Extract the (x, y) coordinate from the center of the cell holding the provided text.  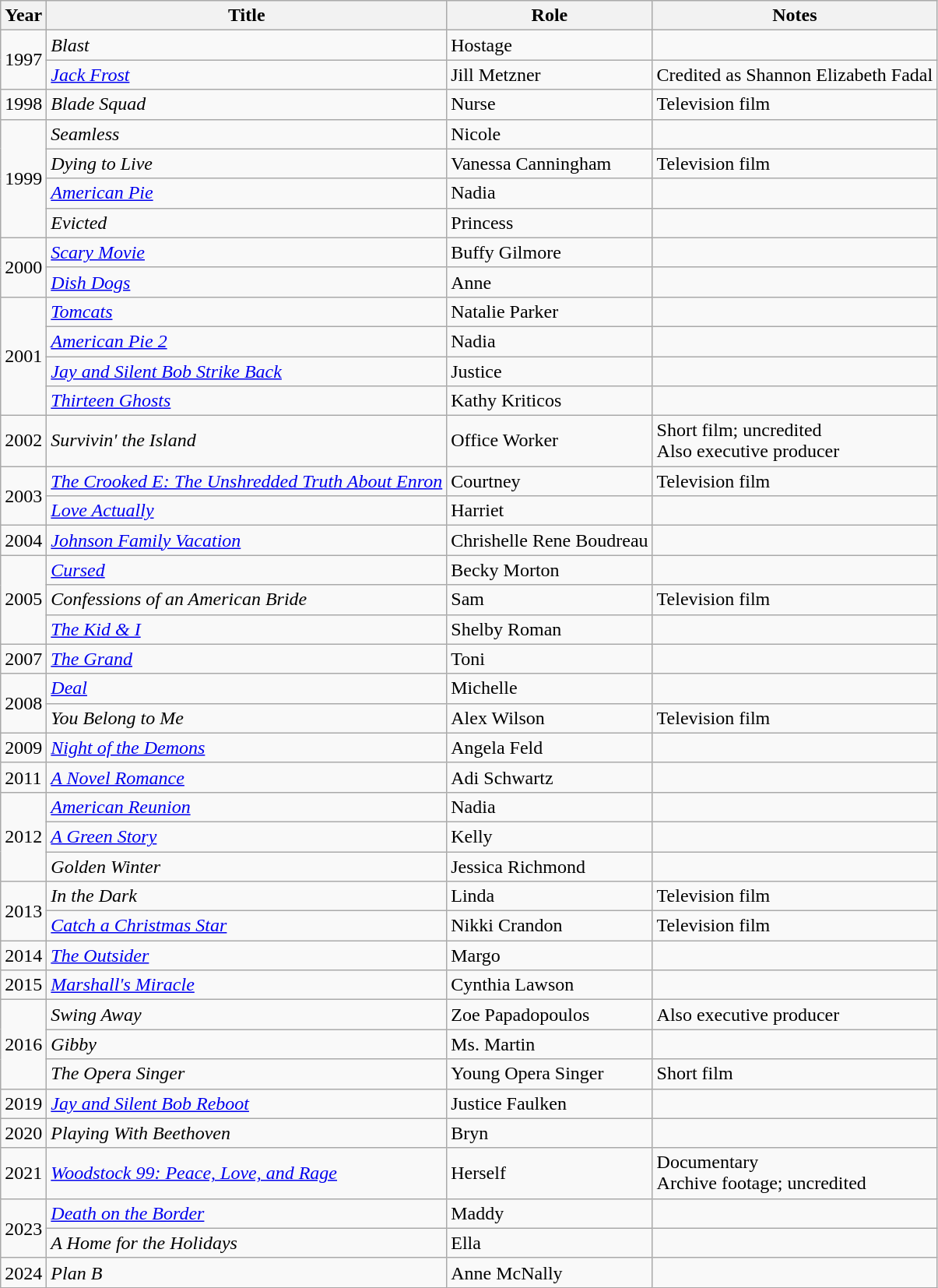
Jay and Silent Bob Reboot (247, 1103)
Michelle (550, 688)
Tomcats (247, 311)
Kelly (550, 836)
2009 (23, 748)
Playing With Beethoven (247, 1133)
Nurse (550, 104)
Justice (550, 371)
2013 (23, 911)
Ms. Martin (550, 1044)
2023 (23, 1228)
Scary Movie (247, 252)
Death on the Border (247, 1213)
Jay and Silent Bob Strike Back (247, 371)
Harriet (550, 511)
2019 (23, 1103)
2008 (23, 703)
American Reunion (247, 807)
DocumentaryArchive footage; uncredited (795, 1173)
2000 (23, 267)
Gibby (247, 1044)
Night of the Demons (247, 748)
Jill Metzner (550, 75)
2002 (23, 441)
Vanessa Canningham (550, 164)
Young Opera Singer (550, 1074)
Jessica Richmond (550, 867)
In the Dark (247, 896)
Deal (247, 688)
The Crooked E: The Unshredded Truth About Enron (247, 481)
Office Worker (550, 441)
Anne (550, 282)
2021 (23, 1173)
2004 (23, 540)
Hostage (550, 45)
Shelby Roman (550, 629)
Confessions of an American Bride (247, 600)
Dish Dogs (247, 282)
Ella (550, 1243)
Credited as Shannon Elizabeth Fadal (795, 75)
Survivin' the Island (247, 441)
Year (23, 16)
Chrishelle Rene Boudreau (550, 540)
Dying to Live (247, 164)
Toni (550, 659)
Adi Schwartz (550, 777)
Margo (550, 955)
2011 (23, 777)
The Grand (247, 659)
The Outsider (247, 955)
Role (550, 16)
The Kid & I (247, 629)
Nicole (550, 134)
Alex Wilson (550, 718)
You Belong to Me (247, 718)
Buffy Gilmore (550, 252)
2020 (23, 1133)
Golden Winter (247, 867)
Justice Faulken (550, 1103)
Maddy (550, 1213)
Also executive producer (795, 1015)
Love Actually (247, 511)
Princess (550, 223)
Cursed (247, 570)
Notes (795, 16)
Plan B (247, 1272)
Woodstock 99: Peace, Love, and Rage (247, 1173)
Becky Morton (550, 570)
2007 (23, 659)
2012 (23, 836)
Herself (550, 1173)
Blade Squad (247, 104)
Marshall's Miracle (247, 985)
A Novel Romance (247, 777)
The Opera Singer (247, 1074)
Seamless (247, 134)
Catch a Christmas Star (247, 926)
2014 (23, 955)
Title (247, 16)
2005 (23, 600)
Bryn (550, 1133)
2024 (23, 1272)
Nikki Crandon (550, 926)
A Home for the Holidays (247, 1243)
2015 (23, 985)
American Pie 2 (247, 341)
Zoe Papadopoulos (550, 1015)
Anne McNally (550, 1272)
Natalie Parker (550, 311)
1999 (23, 178)
Linda (550, 896)
2016 (23, 1044)
Blast (247, 45)
A Green Story (247, 836)
Angela Feld (550, 748)
Kathy Kriticos (550, 401)
Short film (795, 1074)
Short film; uncreditedAlso executive producer (795, 441)
2003 (23, 496)
Jack Frost (247, 75)
Evicted (247, 223)
Swing Away (247, 1015)
Cynthia Lawson (550, 985)
1998 (23, 104)
Thirteen Ghosts (247, 401)
Courtney (550, 481)
1997 (23, 60)
2001 (23, 356)
Johnson Family Vacation (247, 540)
American Pie (247, 193)
Sam (550, 600)
